From the cell containing the given text, extract its center point as (X, Y) coordinate. 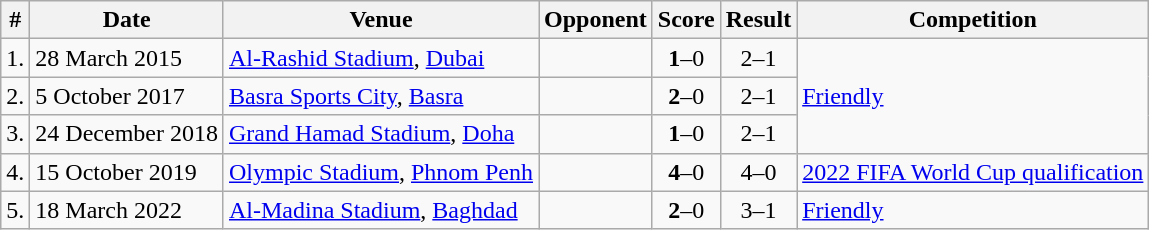
18 March 2022 (127, 210)
Result (758, 20)
Date (127, 20)
15 October 2019 (127, 172)
5 October 2017 (127, 96)
2. (16, 96)
Opponent (596, 20)
Score (686, 20)
Competition (973, 20)
24 December 2018 (127, 134)
Grand Hamad Stadium, Doha (380, 134)
Al-Rashid Stadium, Dubai (380, 58)
3–1 (758, 210)
Olympic Stadium, Phnom Penh (380, 172)
28 March 2015 (127, 58)
Al-Madina Stadium, Baghdad (380, 210)
3. (16, 134)
Basra Sports City, Basra (380, 96)
2022 FIFA World Cup qualification (973, 172)
Venue (380, 20)
# (16, 20)
4. (16, 172)
1. (16, 58)
5. (16, 210)
